Determine the (X, Y) coordinate at the center of the cell enclosing the given text.  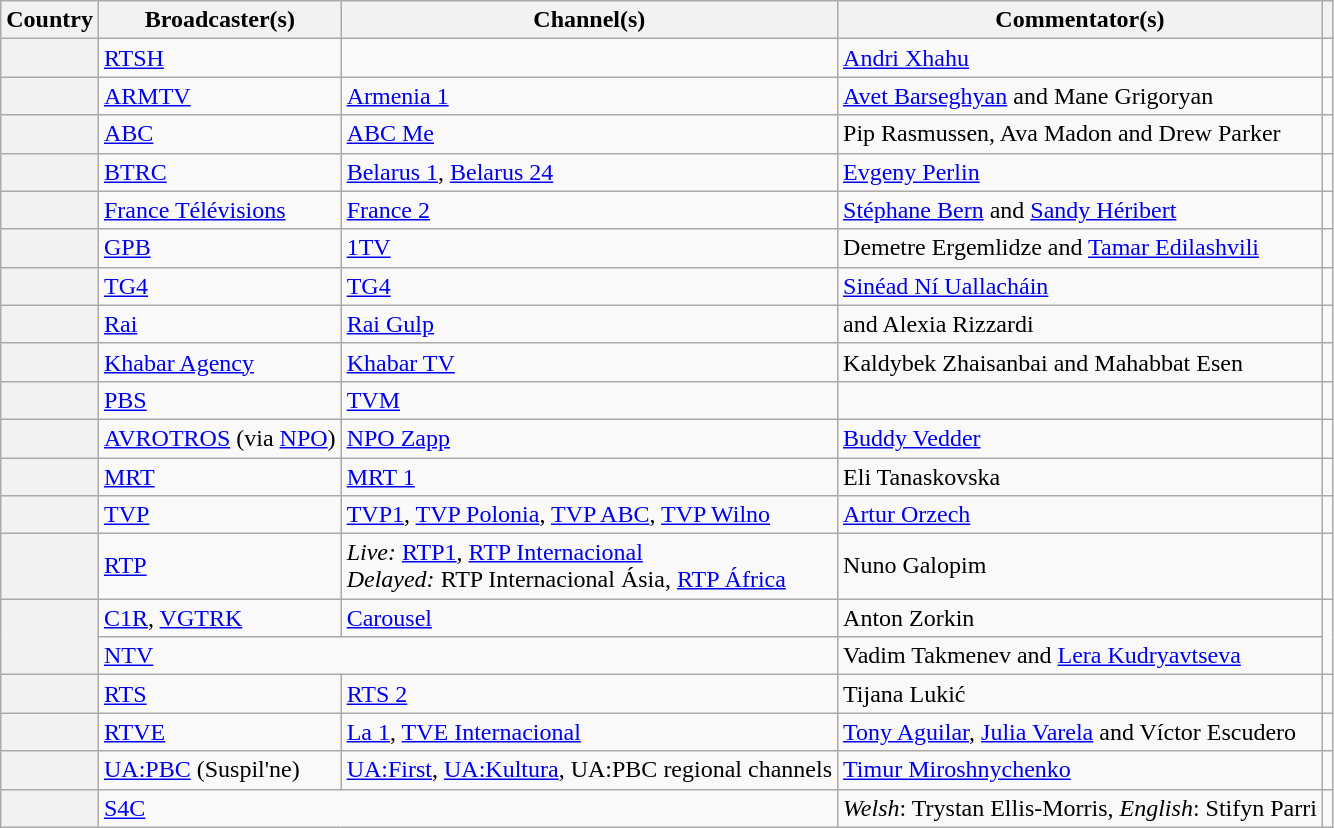
UA:PBC (Suspil'ne) (220, 770)
GPB (220, 248)
UA:First, UA:Kultura, UA:PBC regional channels (589, 770)
Stéphane Bern and Sandy Héribert (1080, 210)
TVP1, TVP Polonia, TVP ABC, TVP Wilno (589, 515)
Khabar Agency (220, 362)
Sinéad Ní Uallacháin (1080, 286)
Tony Aguilar, Julia Varela and Víctor Escudero (1080, 732)
Broadcaster(s) (220, 20)
Rai Gulp (589, 324)
PBS (220, 400)
Armenia 1 (589, 96)
1TV (589, 248)
Anton Zorkin (1080, 618)
C1R, VGTRK (220, 618)
BTRC (220, 172)
NPO Zapp (589, 438)
ARMTV (220, 96)
MRT (220, 477)
Kaldybek Zhaisanbai and Mahabbat Esen (1080, 362)
RTSH (220, 58)
Buddy Vedder (1080, 438)
RTVE (220, 732)
Timur Miroshnychenko (1080, 770)
Channel(s) (589, 20)
RTS (220, 694)
NTV (468, 656)
TVP (220, 515)
France 2 (589, 210)
Evgeny Perlin (1080, 172)
Andri Xhahu (1080, 58)
S4C (468, 808)
ABC (220, 134)
Nuno Galopim (1080, 566)
Belarus 1, Belarus 24 (589, 172)
Country (50, 20)
La 1, TVE Internacional (589, 732)
Rai (220, 324)
Khabar TV (589, 362)
Commentator(s) (1080, 20)
RTP (220, 566)
Live: RTP1, RTP InternacionalDelayed: RTP Internacional Ásia, RTP África (589, 566)
Artur Orzech (1080, 515)
Carousel (589, 618)
France Télévisions (220, 210)
ABC Me (589, 134)
Avet Barseghyan and Mane Grigoryan (1080, 96)
Demetre Ergemlidze and Tamar Edilashvili (1080, 248)
RTS 2 (589, 694)
Eli Tanaskovska (1080, 477)
Tijana Lukić (1080, 694)
AVROTROS (via NPO) (220, 438)
Vadim Takmenev and Lera Kudryavtseva (1080, 656)
Pip Rasmussen, Ava Madon and Drew Parker (1080, 134)
Welsh: Trystan Ellis-Morris, English: Stifyn Parri (1080, 808)
MRT 1 (589, 477)
TVM (589, 400)
and Alexia Rizzardi (1080, 324)
